Pinpoint the cell where the given text exists, returning its [X, Y] midpoint coordinate. 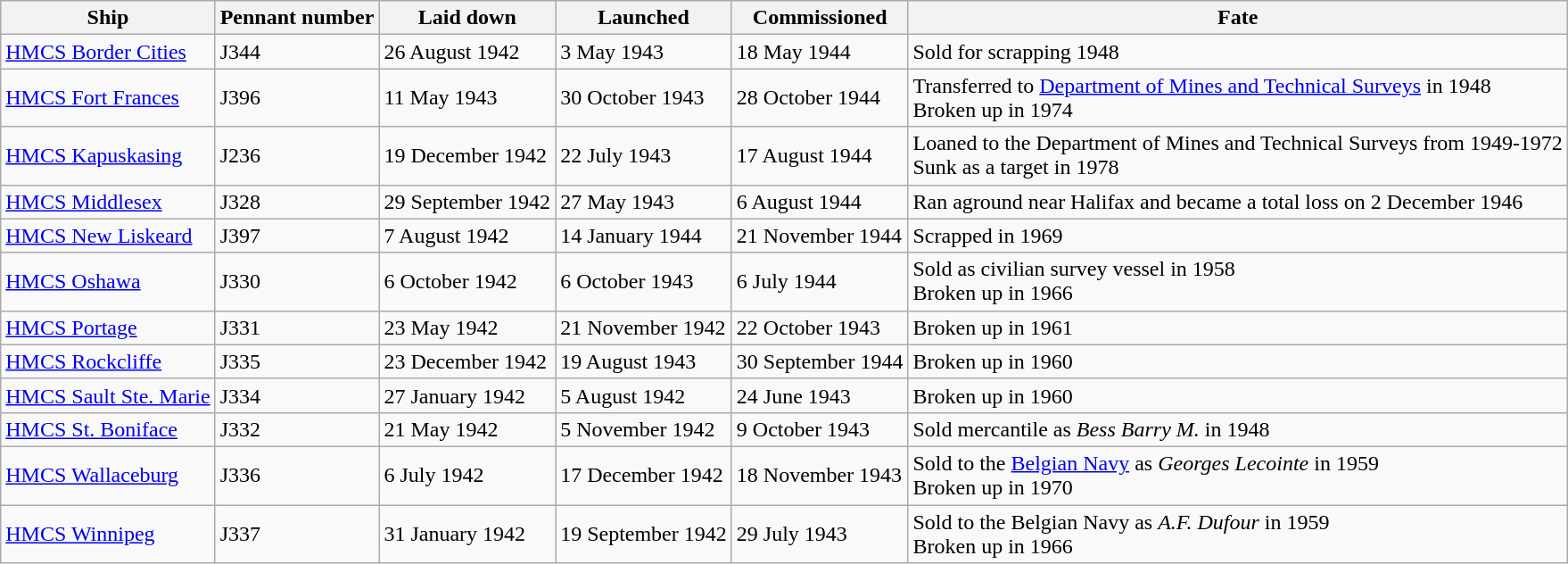
27 May 1943 [644, 202]
J332 [297, 429]
21 May 1942 [467, 429]
J330 [297, 282]
J236 [297, 155]
Commissioned [820, 18]
6 July 1944 [820, 282]
Launched [644, 18]
HMCS Sault Ste. Marie [108, 395]
18 November 1943 [820, 475]
22 October 1943 [820, 328]
HMCS Winnipeg [108, 534]
Scrapped in 1969 [1238, 236]
J344 [297, 52]
9 October 1943 [820, 429]
6 October 1942 [467, 282]
19 August 1943 [644, 361]
Ship [108, 18]
HMCS Rockcliffe [108, 361]
Sold to the Belgian Navy as A.F. Dufour in 1959Broken up in 1966 [1238, 534]
5 August 1942 [644, 395]
6 August 1944 [820, 202]
29 July 1943 [820, 534]
Loaned to the Department of Mines and Technical Surveys from 1949-1972Sunk as a target in 1978 [1238, 155]
30 October 1943 [644, 98]
HMCS Kapuskasing [108, 155]
J337 [297, 534]
Sold for scrapping 1948 [1238, 52]
11 May 1943 [467, 98]
J336 [297, 475]
23 December 1942 [467, 361]
24 June 1943 [820, 395]
19 December 1942 [467, 155]
21 November 1944 [820, 236]
Sold mercantile as Bess Barry M. in 1948 [1238, 429]
Broken up in 1961 [1238, 328]
28 October 1944 [820, 98]
HMCS New Liskeard [108, 236]
HMCS Border Cities [108, 52]
18 May 1944 [820, 52]
27 January 1942 [467, 395]
HMCS St. Boniface [108, 429]
Pennant number [297, 18]
J396 [297, 98]
HMCS Oshawa [108, 282]
HMCS Middlesex [108, 202]
3 May 1943 [644, 52]
6 July 1942 [467, 475]
J334 [297, 395]
26 August 1942 [467, 52]
31 January 1942 [467, 534]
Fate [1238, 18]
Laid down [467, 18]
Ran aground near Halifax and became a total loss on 2 December 1946 [1238, 202]
6 October 1943 [644, 282]
J335 [297, 361]
21 November 1942 [644, 328]
HMCS Fort Frances [108, 98]
7 August 1942 [467, 236]
J397 [297, 236]
5 November 1942 [644, 429]
Transferred to Department of Mines and Technical Surveys in 1948Broken up in 1974 [1238, 98]
HMCS Portage [108, 328]
Sold to the Belgian Navy as Georges Lecointe in 1959Broken up in 1970 [1238, 475]
19 September 1942 [644, 534]
J331 [297, 328]
14 January 1944 [644, 236]
22 July 1943 [644, 155]
23 May 1942 [467, 328]
J328 [297, 202]
30 September 1944 [820, 361]
Sold as civilian survey vessel in 1958Broken up in 1966 [1238, 282]
17 December 1942 [644, 475]
HMCS Wallaceburg [108, 475]
29 September 1942 [467, 202]
17 August 1944 [820, 155]
